Return (x, y) of the center of cell containing provided text 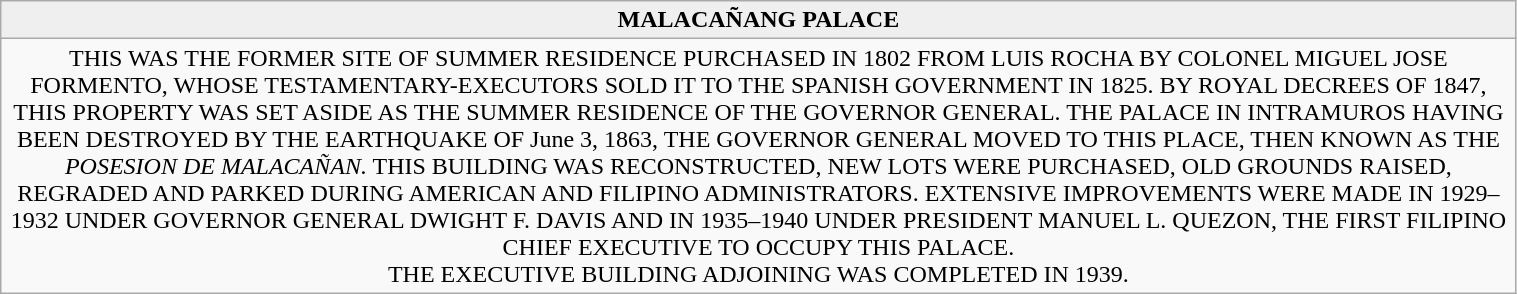
MALACAÑANG PALACE (758, 20)
